Output the [X, Y] coordinate of the center of the cell containing the given text.  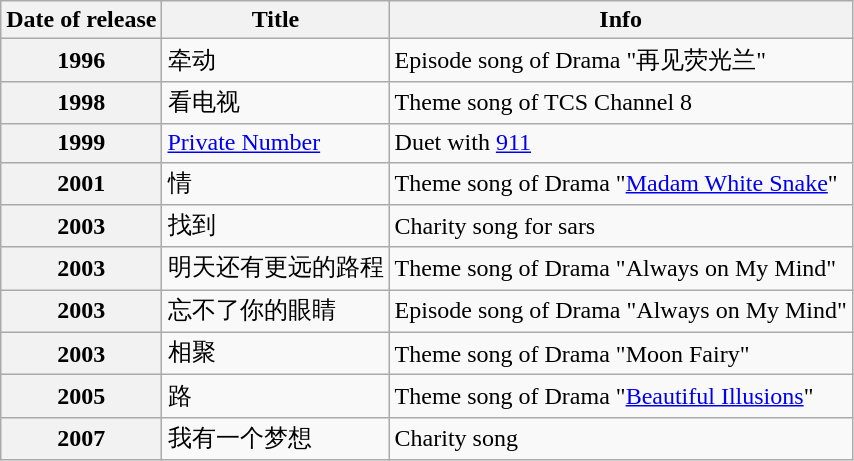
我有一个梦想 [276, 438]
Duet with 911 [620, 143]
Theme song of Drama "Always on My Mind" [620, 268]
Episode song of Drama "Always on My Mind" [620, 312]
2001 [82, 184]
Private Number [276, 143]
1999 [82, 143]
Charity song for sars [620, 226]
找到 [276, 226]
相聚 [276, 354]
Theme song of Drama "Beautiful Illusions" [620, 396]
1998 [82, 102]
牵动 [276, 60]
明天还有更远的路程 [276, 268]
Theme song of TCS Channel 8 [620, 102]
Info [620, 20]
Title [276, 20]
2005 [82, 396]
Date of release [82, 20]
忘不了你的眼睛 [276, 312]
看电视 [276, 102]
2007 [82, 438]
Charity song [620, 438]
情 [276, 184]
Theme song of Drama "Moon Fairy" [620, 354]
路 [276, 396]
Episode song of Drama "再见荧光兰" [620, 60]
1996 [82, 60]
Theme song of Drama "Madam White Snake" [620, 184]
